Pinpoint the cell where the given text exists, returning its (X, Y) midpoint coordinate. 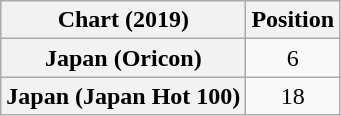
6 (293, 58)
18 (293, 96)
Chart (2019) (124, 20)
Position (293, 20)
Japan (Oricon) (124, 58)
Japan (Japan Hot 100) (124, 96)
